Capture the cell that displays the provided text and extract its (x, y) central coordinate. 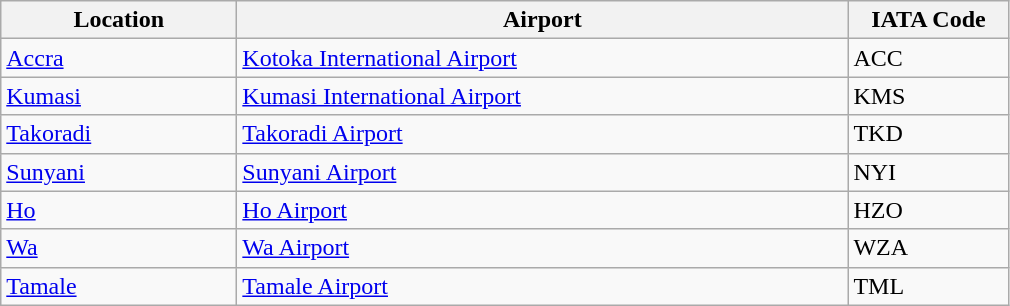
Kotoka International Airport (542, 58)
Wa (119, 248)
ACC (928, 58)
Airport (542, 20)
Location (119, 20)
HZO (928, 210)
IATA Code (928, 20)
Kumasi International Airport (542, 96)
Takoradi (119, 134)
Wa Airport (542, 248)
Ho Airport (542, 210)
Accra (119, 58)
Tamale Airport (542, 286)
KMS (928, 96)
TKD (928, 134)
Sunyani Airport (542, 172)
Tamale (119, 286)
Kumasi (119, 96)
WZA (928, 248)
Ho (119, 210)
Takoradi Airport (542, 134)
Sunyani (119, 172)
TML (928, 286)
NYI (928, 172)
